Determine the [X, Y] coordinate at the center of the cell enclosing the given text.  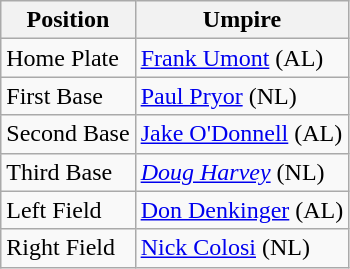
Doug Harvey (NL) [242, 172]
Second Base [68, 134]
Don Denkinger (AL) [242, 210]
Frank Umont (AL) [242, 58]
Third Base [68, 172]
Paul Pryor (NL) [242, 96]
Umpire [242, 20]
Position [68, 20]
Home Plate [68, 58]
Jake O'Donnell (AL) [242, 134]
First Base [68, 96]
Nick Colosi (NL) [242, 248]
Left Field [68, 210]
Right Field [68, 248]
